For the text-containing cell, return its midpoint in (x, y) coordinate format. 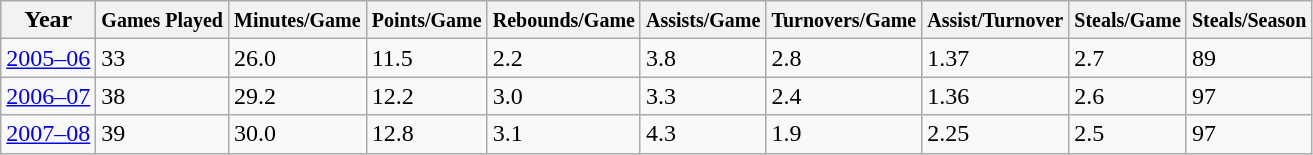
1.37 (996, 58)
89 (1248, 58)
29.2 (297, 96)
Year (48, 20)
Points/Game (426, 20)
2005–06 (48, 58)
Assists/Game (702, 20)
11.5 (426, 58)
12.8 (426, 134)
3.8 (702, 58)
12.2 (426, 96)
30.0 (297, 134)
Steals/Season (1248, 20)
3.0 (564, 96)
Assist/Turnover (996, 20)
2.7 (1128, 58)
Minutes/Game (297, 20)
38 (162, 96)
26.0 (297, 58)
Steals/Game (1128, 20)
2.6 (1128, 96)
1.36 (996, 96)
3.3 (702, 96)
2.8 (844, 58)
3.1 (564, 134)
2.2 (564, 58)
2.25 (996, 134)
2.4 (844, 96)
Turnovers/Game (844, 20)
2.5 (1128, 134)
Rebounds/Game (564, 20)
2006–07 (48, 96)
33 (162, 58)
2007–08 (48, 134)
4.3 (702, 134)
39 (162, 134)
1.9 (844, 134)
Games Played (162, 20)
